Return the [X, Y] coordinate for the center point of the cell that contains the specified text.  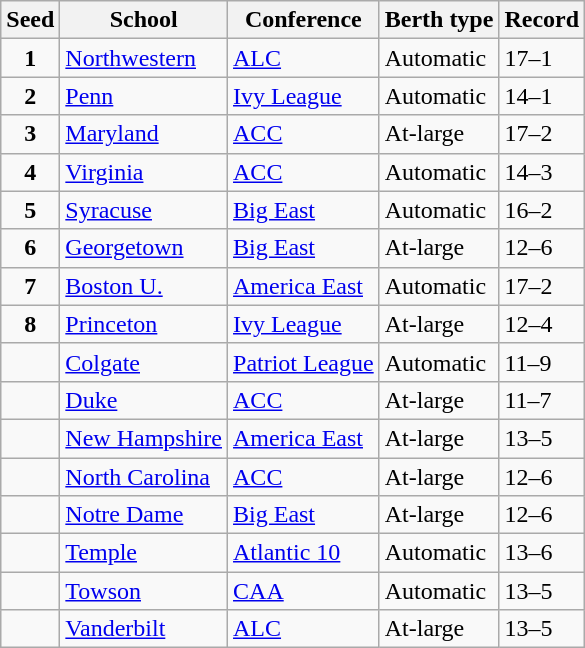
Record [542, 20]
1 [30, 58]
Northwestern [144, 58]
New Hampshire [144, 438]
14–1 [542, 96]
Notre Dame [144, 515]
16–2 [542, 210]
Berth type [439, 20]
Colgate [144, 362]
Temple [144, 553]
Towson [144, 591]
CAA [304, 591]
2 [30, 96]
Atlantic 10 [304, 553]
Syracuse [144, 210]
8 [30, 324]
North Carolina [144, 477]
14–3 [542, 172]
4 [30, 172]
7 [30, 286]
Duke [144, 400]
Princeton [144, 324]
Virginia [144, 172]
Georgetown [144, 248]
3 [30, 134]
6 [30, 248]
12–4 [542, 324]
Vanderbilt [144, 629]
Conference [304, 20]
11–7 [542, 400]
11–9 [542, 362]
School [144, 20]
17–1 [542, 58]
Penn [144, 96]
Patriot League [304, 362]
Seed [30, 20]
Boston U. [144, 286]
13–6 [542, 553]
5 [30, 210]
Maryland [144, 134]
